Locate the cell with the specified text and output its (X, Y) center coordinate. 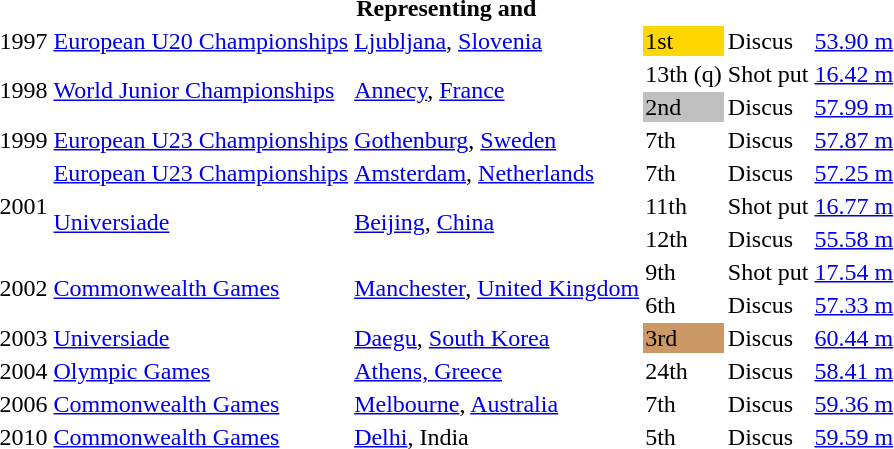
11th (684, 206)
12th (684, 239)
Daegu, South Korea (497, 338)
1st (684, 41)
Ljubljana, Slovenia (497, 41)
Beijing, China (497, 222)
13th (q) (684, 74)
World Junior Championships (201, 90)
Athens, Greece (497, 371)
Amsterdam, Netherlands (497, 173)
24th (684, 371)
Manchester, United Kingdom (497, 288)
9th (684, 272)
Gothenburg, Sweden (497, 140)
Annecy, France (497, 90)
Olympic Games (201, 371)
3rd (684, 338)
2nd (684, 107)
Melbourne, Australia (497, 404)
6th (684, 305)
European U20 Championships (201, 41)
